Identify which cell holds the provided text, then report its (X, Y) central coordinate. 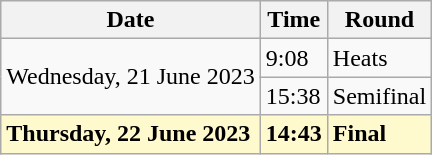
Round (379, 20)
Time (294, 20)
Semifinal (379, 96)
9:08 (294, 58)
Final (379, 134)
14:43 (294, 134)
Wednesday, 21 June 2023 (131, 77)
Date (131, 20)
Heats (379, 58)
Thursday, 22 June 2023 (131, 134)
15:38 (294, 96)
